Identify which cell holds the provided text, then report its (x, y) central coordinate. 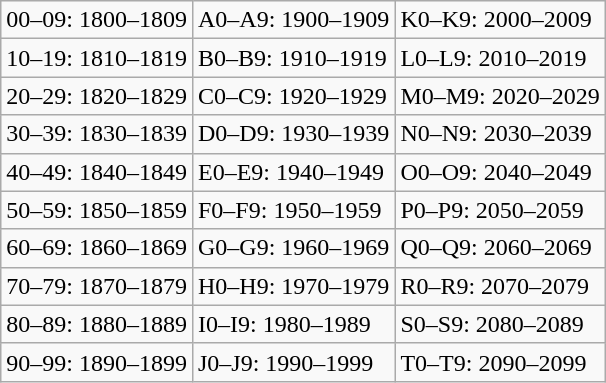
M0–M9: 2020–2029 (500, 96)
90–99: 1890–1899 (97, 362)
T0–T9: 2090–2099 (500, 362)
K0–K9: 2000–2009 (500, 20)
L0–L9: 2010–2019 (500, 58)
P0–P9: 2050–2059 (500, 210)
J0–J9: 1990–1999 (293, 362)
N0–N9: 2030–2039 (500, 134)
F0–F9: 1950–1959 (293, 210)
G0–G9: 1960–1969 (293, 248)
S0–S9: 2080–2089 (500, 324)
D0–D9: 1930–1939 (293, 134)
40–49: 1840–1849 (97, 172)
R0–R9: 2070–2079 (500, 286)
H0–H9: 1970–1979 (293, 286)
10–19: 1810–1819 (97, 58)
A0–A9: 1900–1909 (293, 20)
60–69: 1860–1869 (97, 248)
B0–B9: 1910–1919 (293, 58)
Q0–Q9: 2060–2069 (500, 248)
I0–I9: 1980–1989 (293, 324)
C0–C9: 1920–1929 (293, 96)
00–09: 1800–1809 (97, 20)
80–89: 1880–1889 (97, 324)
O0–O9: 2040–2049 (500, 172)
50–59: 1850–1859 (97, 210)
70–79: 1870–1879 (97, 286)
30–39: 1830–1839 (97, 134)
20–29: 1820–1829 (97, 96)
E0–E9: 1940–1949 (293, 172)
